Pinpoint the cell where the given text exists, returning its (x, y) midpoint coordinate. 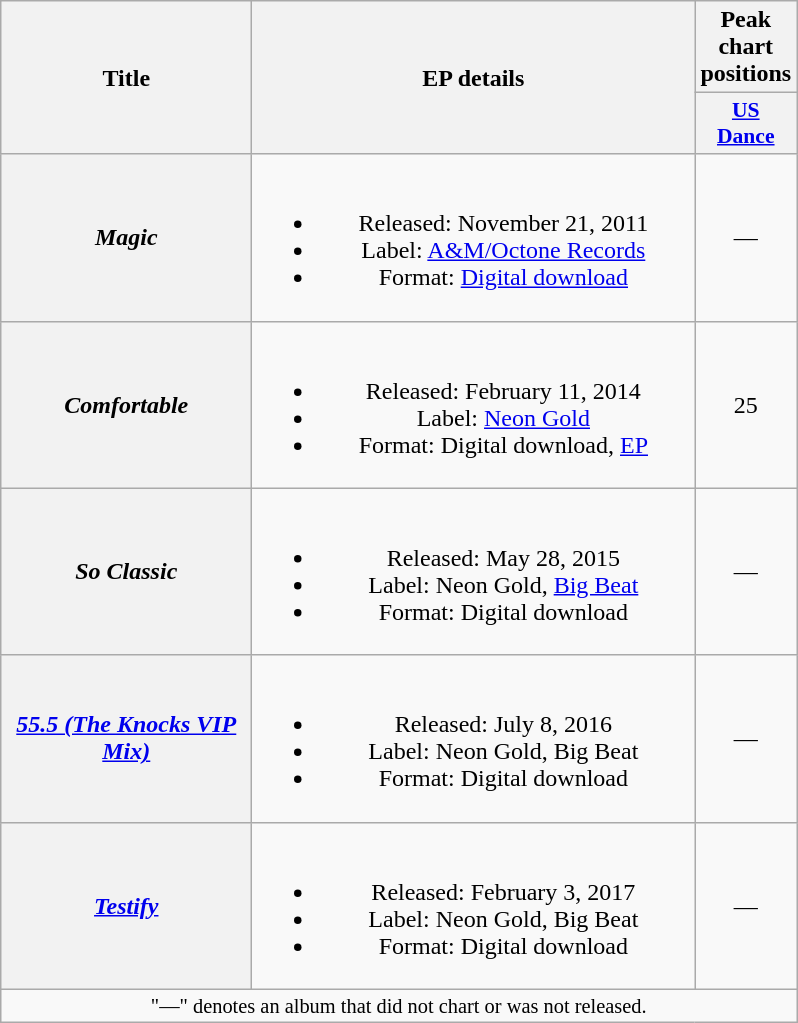
Magic (126, 238)
Released: February 3, 2017Label: Neon Gold, Big BeatFormat: Digital download (474, 906)
Testify (126, 906)
"—" denotes an album that did not chart or was not released. (399, 1006)
So Classic (126, 572)
Peak chart positions (746, 47)
25 (746, 404)
Released: July 8, 2016Label: Neon Gold, Big BeatFormat: Digital download (474, 738)
Released: November 21, 2011Label: A&M/Octone RecordsFormat: Digital download (474, 238)
Released: May 28, 2015Label: Neon Gold, Big BeatFormat: Digital download (474, 572)
Title (126, 78)
USDance (746, 124)
55.5 (The Knocks VIP Mix) (126, 738)
Released: February 11, 2014Label: Neon GoldFormat: Digital download, EP (474, 404)
EP details (474, 78)
Comfortable (126, 404)
